Extract the (X, Y) coordinate from the center of the cell holding the provided text.  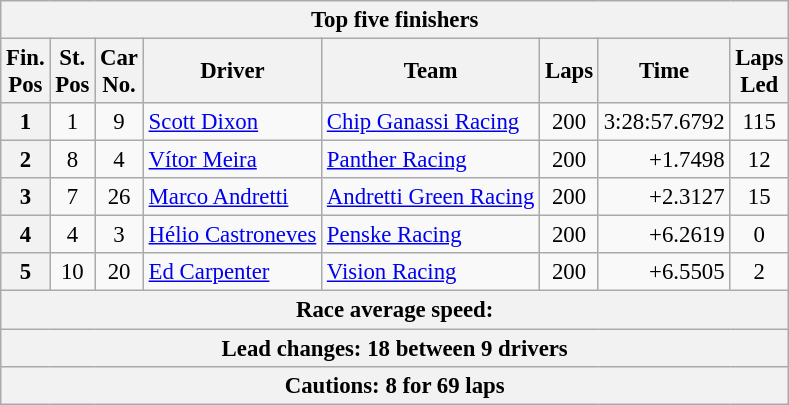
10 (72, 273)
5 (26, 273)
Penske Racing (431, 235)
Top five finishers (395, 20)
9 (120, 122)
Panther Racing (431, 160)
Scott Dixon (232, 122)
Race average speed: (395, 310)
0 (760, 235)
Time (664, 72)
Cautions: 8 for 69 laps (395, 385)
Driver (232, 72)
Ed Carpenter (232, 273)
7 (72, 197)
+6.2619 (664, 235)
Marco Andretti (232, 197)
20 (120, 273)
8 (72, 160)
+6.5505 (664, 273)
CarNo. (120, 72)
Chip Ganassi Racing (431, 122)
3:28:57.6792 (664, 122)
Lead changes: 18 between 9 drivers (395, 348)
Fin.Pos (26, 72)
St.Pos (72, 72)
Andretti Green Racing (431, 197)
26 (120, 197)
Vision Racing (431, 273)
LapsLed (760, 72)
Vítor Meira (232, 160)
Hélio Castroneves (232, 235)
15 (760, 197)
Team (431, 72)
12 (760, 160)
+2.3127 (664, 197)
+1.7498 (664, 160)
Laps (570, 72)
115 (760, 122)
